For the text-containing cell, return its midpoint in (X, Y) coordinate format. 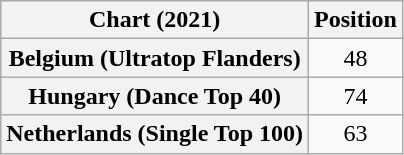
48 (356, 58)
Belgium (Ultratop Flanders) (155, 58)
Hungary (Dance Top 40) (155, 96)
Netherlands (Single Top 100) (155, 134)
Chart (2021) (155, 20)
63 (356, 134)
Position (356, 20)
74 (356, 96)
